Provide the (X, Y) coordinate of the cell's center where the given text is located.  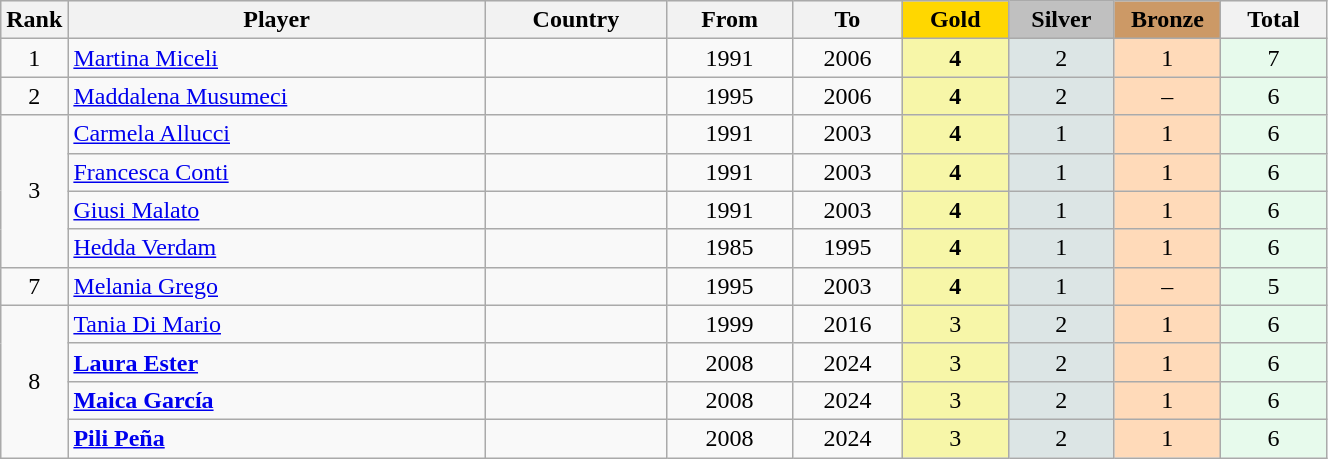
Gold (955, 20)
Silver (1061, 20)
Tania Di Mario (276, 324)
Carmela Allucci (276, 134)
2016 (848, 324)
Bronze (1167, 20)
Rank (34, 20)
Francesca Conti (276, 172)
Player (276, 20)
Martina Miceli (276, 58)
From (730, 20)
Country (576, 20)
5 (1273, 286)
Melania Grego (276, 286)
1999 (730, 324)
1985 (730, 248)
To (848, 20)
Maddalena Musumeci (276, 96)
Total (1273, 20)
Hedda Verdam (276, 248)
8 (34, 381)
Maica García (276, 400)
Laura Ester (276, 362)
Giusi Malato (276, 210)
Pili Peña (276, 438)
